Extract the [x, y] coordinate from the center of the cell holding the provided text.  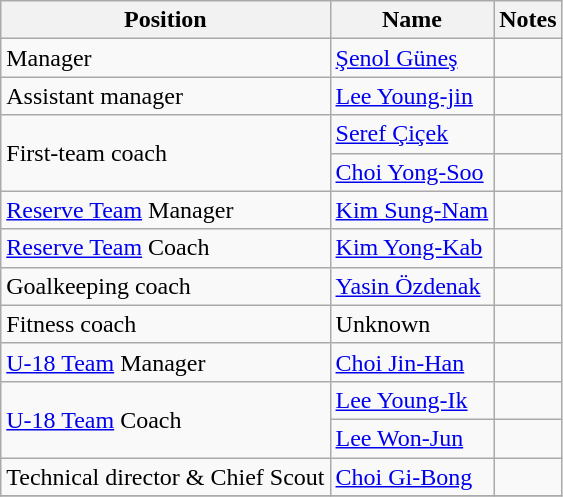
Choi Gi-Bong [412, 477]
Assistant manager [166, 96]
Unknown [412, 324]
Reserve Team Coach [166, 248]
Lee Young-jin [412, 96]
Kim Sung-Nam [412, 210]
Fitness coach [166, 324]
First-team coach [166, 153]
U-18 Team Coach [166, 419]
Reserve Team Manager [166, 210]
Goalkeeping coach [166, 286]
Position [166, 20]
Technical director & Chief Scout [166, 477]
Lee Won-Jun [412, 438]
Kim Yong-Kab [412, 248]
Choi Yong-Soo [412, 172]
Choi Jin-Han [412, 362]
Manager [166, 58]
Lee Young-Ik [412, 400]
Yasin Özdenak [412, 286]
U-18 Team Manager [166, 362]
Şenol Güneş [412, 58]
Notes [528, 20]
Seref Çiçek [412, 134]
Name [412, 20]
